Locate the cell with the specified text and output its [x, y] center coordinate. 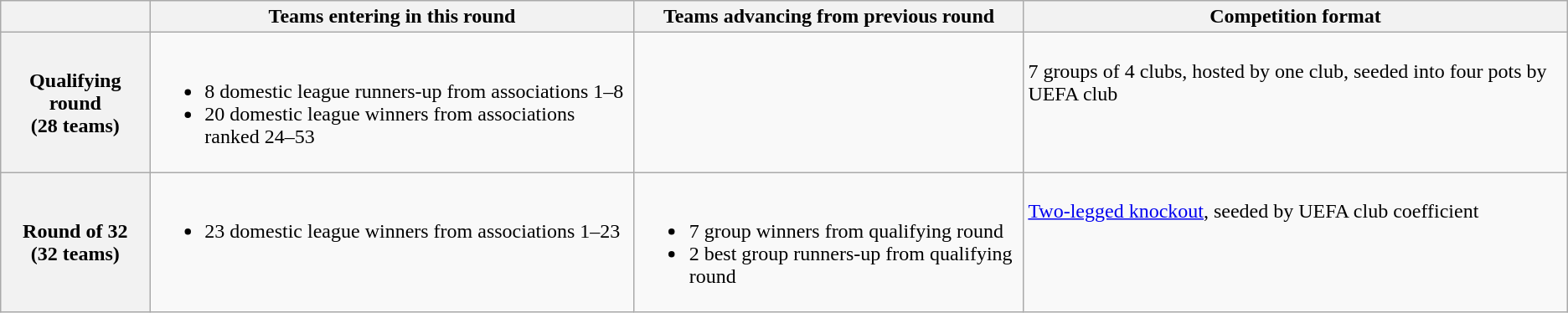
7 groups of 4 clubs, hosted by one club, seeded into four pots by UEFA club [1295, 102]
Teams advancing from previous round [829, 17]
8 domestic league runners-up from associations 1–820 domestic league winners from associations ranked 24–53 [392, 102]
Qualifying round (28 teams) [75, 102]
Two-legged knockout, seeded by UEFA club coefficient [1295, 243]
Competition format [1295, 17]
23 domestic league winners from associations 1–23 [392, 243]
Teams entering in this round [392, 17]
7 group winners from qualifying round2 best group runners-up from qualifying round [829, 243]
Round of 32 (32 teams) [75, 243]
